Capture the cell that displays the provided text and extract its [x, y] central coordinate. 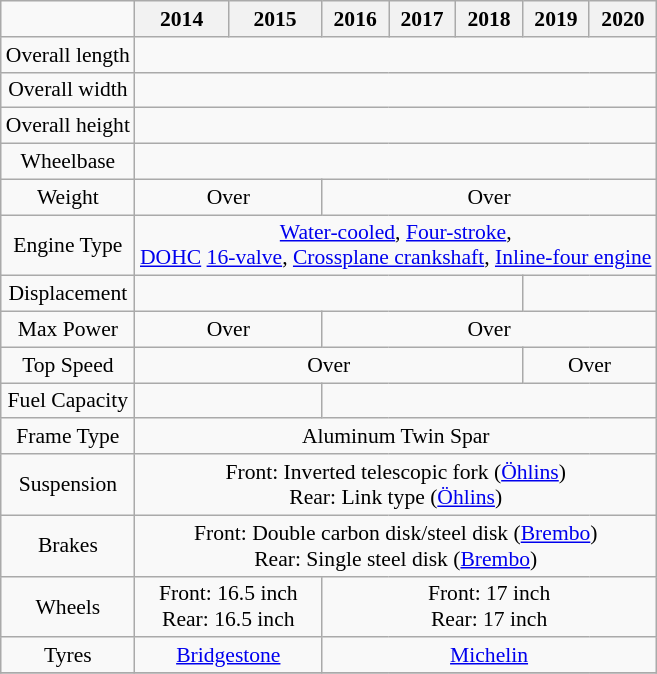
Engine Type [68, 246]
Water-cooled, Four-stroke,DOHC 16-valve, Crossplane crankshaft, Inline-four engine [396, 246]
Max Power [68, 330]
2014 [182, 19]
Overall height [68, 126]
Wheels [68, 606]
Tyres [68, 656]
Wheelbase [68, 162]
2016 [356, 19]
Michelin [490, 656]
2017 [422, 19]
Front: 16.5 inchRear: 16.5 inch [228, 606]
Top Speed [68, 365]
Bridgestone [228, 656]
Displacement [68, 294]
Frame Type [68, 437]
2020 [622, 19]
2019 [556, 19]
Overall length [68, 55]
Overall width [68, 90]
Fuel Capacity [68, 401]
Weight [68, 197]
2018 [490, 19]
Brakes [68, 546]
Suspension [68, 484]
Front: Double carbon disk/steel disk (Brembo)Rear: Single steel disk (Brembo) [396, 546]
Front: 17 inchRear: 17 inch [490, 606]
Front: Inverted telescopic fork (Öhlins)Rear: Link type (Öhlins) [396, 484]
2015 [274, 19]
Aluminum Twin Spar [396, 437]
